Locate the cell with the specified text and output its [x, y] center coordinate. 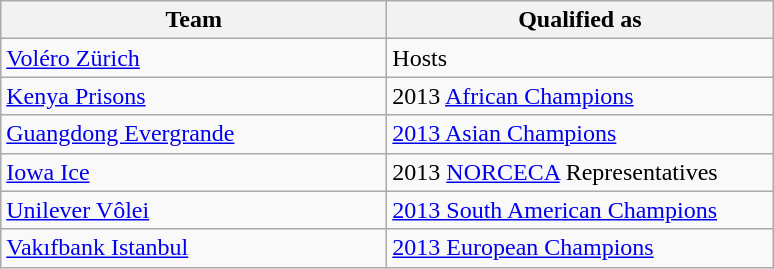
Voléro Zürich [194, 58]
Hosts [580, 58]
Unilever Vôlei [194, 210]
Vakıfbank Istanbul [194, 248]
Iowa Ice [194, 172]
2013 African Champions [580, 96]
Team [194, 20]
2013 NORCECA Representatives [580, 172]
Kenya Prisons [194, 96]
Guangdong Evergrande [194, 134]
Qualified as [580, 20]
2013 Asian Champions [580, 134]
2013 European Champions [580, 248]
2013 South American Champions [580, 210]
